Output the [x, y] coordinate of the center of the cell containing the given text.  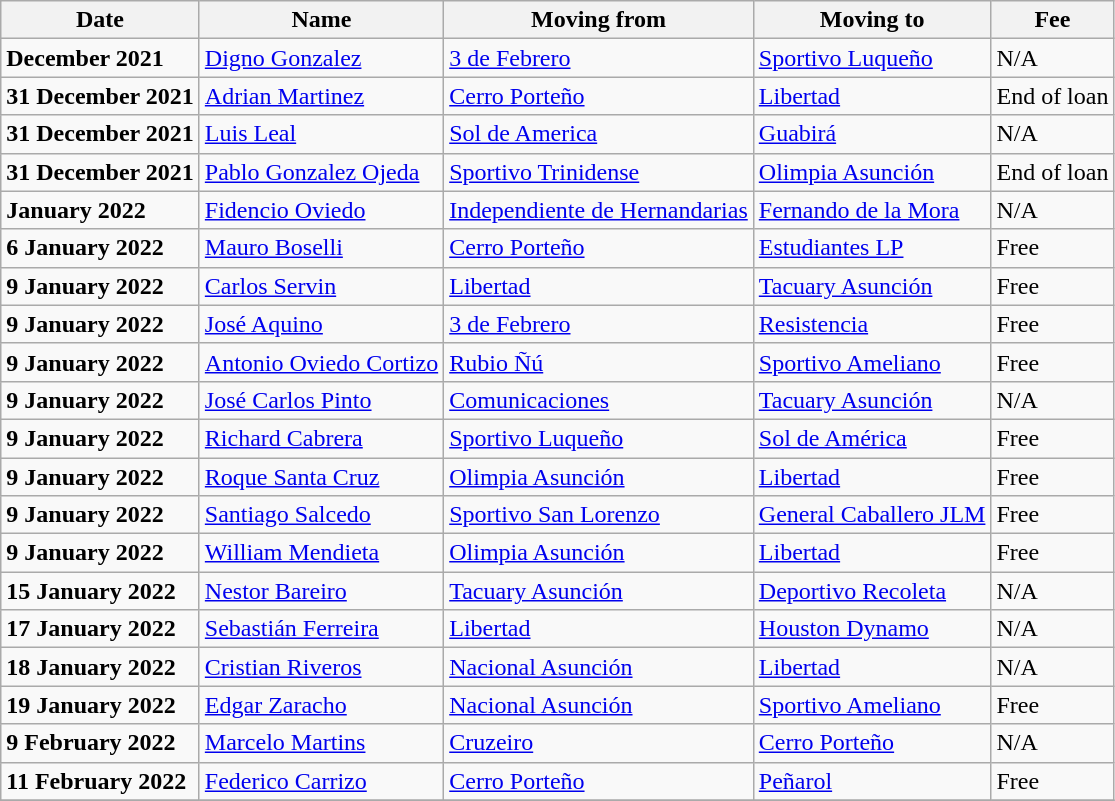
9 February 2022 [100, 743]
Sportivo Trinidense [599, 172]
General Caballero JLM [872, 515]
Independiente de Hernandarias [599, 210]
José Carlos Pinto [321, 400]
Richard Cabrera [321, 438]
Resistencia [872, 324]
Nestor Bareiro [321, 591]
18 January 2022 [100, 667]
Sol de America [599, 134]
December 2021 [100, 58]
Sebastián Ferreira [321, 629]
January 2022 [100, 210]
Luis Leal [321, 134]
Sol de América [872, 438]
11 February 2022 [100, 781]
Estudiantes LP [872, 248]
19 January 2022 [100, 705]
Antonio Oviedo Cortizo [321, 362]
Name [321, 20]
17 January 2022 [100, 629]
Rubio Ñú [599, 362]
Peñarol [872, 781]
Federico Carrizo [321, 781]
Pablo Gonzalez Ojeda [321, 172]
Fernando de la Mora [872, 210]
Comunicaciones [599, 400]
Edgar Zaracho [321, 705]
6 January 2022 [100, 248]
Houston Dynamo [872, 629]
Moving from [599, 20]
Marcelo Martins [321, 743]
Roque Santa Cruz [321, 477]
Mauro Boselli [321, 248]
Adrian Martinez [321, 96]
William Mendieta [321, 553]
Deportivo Recoleta [872, 591]
Fidencio Oviedo [321, 210]
Carlos Servin [321, 286]
Date [100, 20]
Fee [1052, 20]
Moving to [872, 20]
15 January 2022 [100, 591]
Guabirá [872, 134]
Santiago Salcedo [321, 515]
Sportivo San Lorenzo [599, 515]
Cruzeiro [599, 743]
Cristian Riveros [321, 667]
Digno Gonzalez [321, 58]
José Aquino [321, 324]
